Find where the given text appears and provide that cell's center as [X, Y] coordinate. 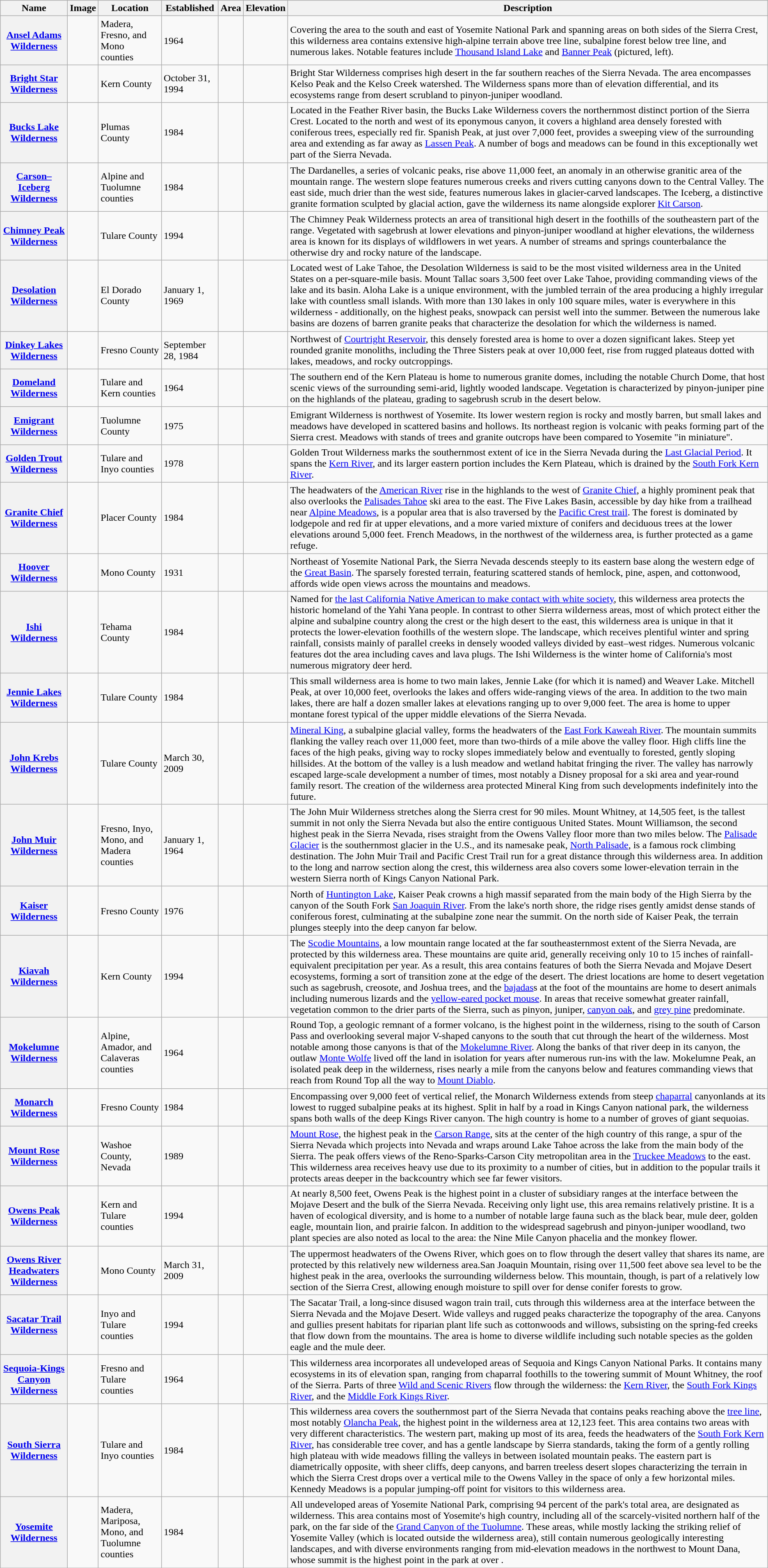
Granite Chief Wilderness [34, 518]
John Muir Wilderness [34, 845]
January 1, 1964 [190, 845]
1975 [190, 426]
Established [190, 8]
1978 [190, 463]
Location [130, 8]
Monarch Wilderness [34, 1107]
Elevation [265, 8]
Inyo and Tulare counties [130, 1325]
Madera, Fresno, and Mono counties [130, 40]
Ishi Wilderness [34, 632]
Dinkey Lakes Wilderness [34, 350]
October 31, 1994 [190, 84]
Description [528, 8]
Madera, Mariposa, Mono, and Tuolumne counties [130, 1532]
Domeland Wilderness [34, 388]
Area [231, 8]
Ansel Adams Wilderness [34, 40]
Owens River Headwaters Wilderness [34, 1270]
Sacatar Trail Wilderness [34, 1325]
Desolation Wilderness [34, 295]
Bright Star Wilderness [34, 84]
Tulare and Kern counties [130, 388]
Kern and Tulare counties [130, 1216]
Chimney Peak Wilderness [34, 236]
Jennie Lakes Wilderness [34, 698]
January 1, 1969 [190, 295]
Name [34, 8]
1976 [190, 911]
Alpine and Tuolumne counties [130, 187]
Kaiser Wilderness [34, 911]
March 31, 2009 [190, 1270]
Fresno and Tulare counties [130, 1379]
Placer County [130, 518]
Alpine, Amador, and Calaveras counties [130, 1053]
Bucks Lake Wilderness [34, 133]
Tuolumne County [130, 426]
Mokelumne Wilderness [34, 1053]
Sequoia-Kings Canyon Wilderness [34, 1379]
1989 [190, 1156]
Tehama County [130, 632]
Kiavah Wilderness [34, 976]
Mount Rose Wilderness [34, 1156]
Golden Trout Wilderness [34, 463]
Plumas County [130, 133]
John Krebs Wilderness [34, 763]
Owens Peak Wilderness [34, 1216]
Fresno, Inyo, Mono, and Madera counties [130, 845]
March 30, 2009 [190, 763]
Hoover Wilderness [34, 572]
El Dorado County [130, 295]
September 28, 1984 [190, 350]
South Sierra Wilderness [34, 1450]
Image [83, 8]
1931 [190, 572]
Yosemite Wilderness [34, 1532]
Emigrant Wilderness [34, 426]
Washoe County, Nevada [130, 1156]
Carson–Iceberg Wilderness [34, 187]
